Scan for the cell matching the given text and deliver its [X, Y] coordinate at center. 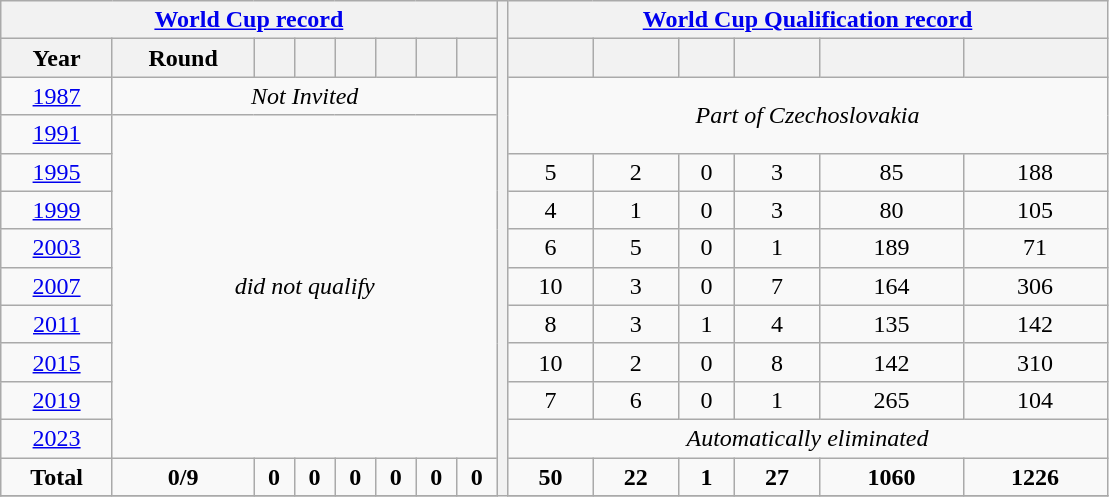
104 [1035, 400]
2007 [57, 286]
2019 [57, 400]
105 [1035, 210]
310 [1035, 362]
2003 [57, 248]
1995 [57, 172]
265 [892, 400]
Automatically eliminated [808, 438]
Part of Czechoslovakia [808, 115]
0/9 [182, 477]
27 [776, 477]
306 [1035, 286]
Round [182, 58]
189 [892, 248]
World Cup record [249, 20]
Year [57, 58]
1987 [57, 96]
1226 [1035, 477]
50 [550, 477]
2015 [57, 362]
80 [892, 210]
22 [636, 477]
71 [1035, 248]
2011 [57, 324]
1991 [57, 134]
2023 [57, 438]
1999 [57, 210]
Total [57, 477]
Not Invited [304, 96]
164 [892, 286]
World Cup Qualification record [808, 20]
85 [892, 172]
188 [1035, 172]
1060 [892, 477]
did not qualify [304, 286]
135 [892, 324]
